Pinpoint the cell where the given text exists, returning its [x, y] midpoint coordinate. 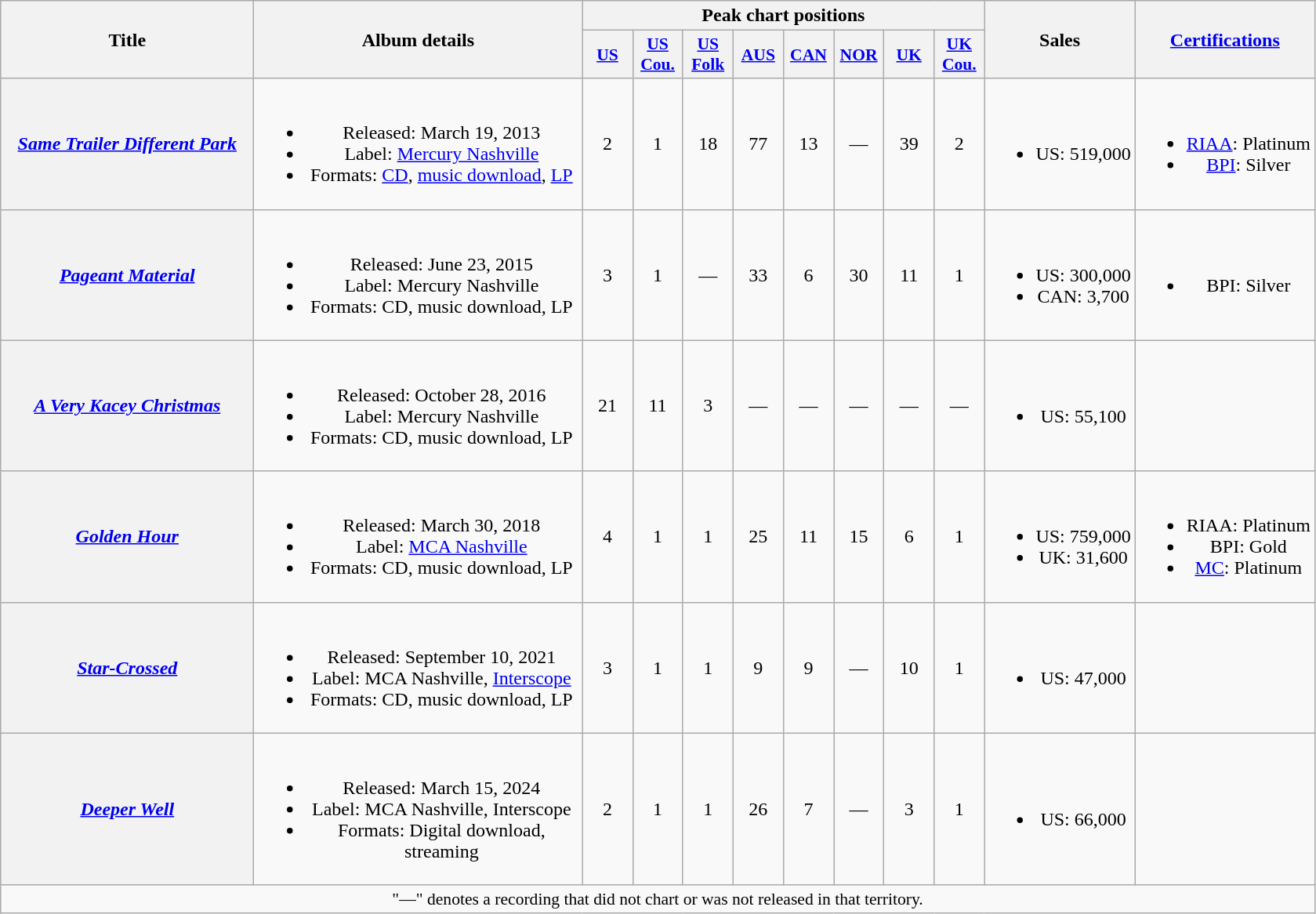
21 [607, 406]
US: 55,100 [1060, 406]
39 [909, 144]
Title [127, 39]
BPI: Silver [1224, 274]
A Very Kacey Christmas [127, 406]
"—" denotes a recording that did not chart or was not released in that territory. [658, 899]
Released: September 10, 2021Label: MCA Nashville, InterscopeFormats: CD, music download, LP [419, 668]
UKCou. [959, 55]
Released: March 19, 2013Label: Mercury NashvilleFormats: CD, music download, LP [419, 144]
USCou. [658, 55]
US: 66,000 [1060, 809]
CAN [808, 55]
13 [808, 144]
33 [758, 274]
25 [758, 536]
US: 759,000UK: 31,600 [1060, 536]
77 [758, 144]
US: 300,000CAN: 3,700 [1060, 274]
US [607, 55]
10 [909, 668]
Released: October 28, 2016Label: Mercury NashvilleFormats: CD, music download, LP [419, 406]
RIAA: PlatinumBPI: GoldMC: Platinum [1224, 536]
US: 47,000 [1060, 668]
AUS [758, 55]
4 [607, 536]
7 [808, 809]
Pageant Material [127, 274]
30 [859, 274]
26 [758, 809]
Certifications [1224, 39]
Album details [419, 39]
18 [708, 144]
Sales [1060, 39]
Same Trailer Different Park [127, 144]
RIAA: PlatinumBPI: Silver [1224, 144]
Released: March 30, 2018Label: MCA NashvilleFormats: CD, music download, LP [419, 536]
NOR [859, 55]
USFolk [708, 55]
15 [859, 536]
Released: June 23, 2015Label: Mercury NashvilleFormats: CD, music download, LP [419, 274]
Deeper Well [127, 809]
Released: March 15, 2024Label: MCA Nashville, InterscopeFormats: Digital download, streaming [419, 809]
Peak chart positions [784, 16]
Star-Crossed [127, 668]
US: 519,000 [1060, 144]
UK [909, 55]
Golden Hour [127, 536]
